Locate the cell with the specified text and output its [x, y] center coordinate. 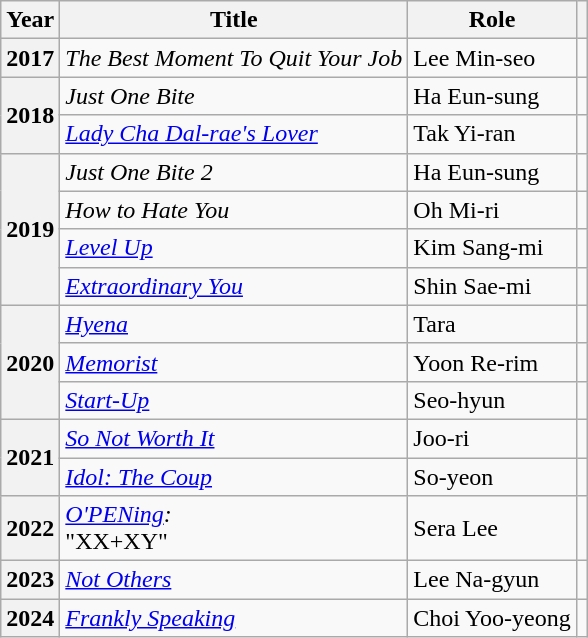
Year [30, 20]
2023 [30, 580]
Lee Min-seo [492, 58]
Start-Up [234, 400]
Memorist [234, 362]
Frankly Speaking [234, 618]
Tara [492, 324]
2022 [30, 528]
So Not Worth It [234, 438]
Just One Bite [234, 96]
How to Hate You [234, 210]
Not Others [234, 580]
Idol: The Coup [234, 477]
2024 [30, 618]
So-yeon [492, 477]
Tak Yi-ran [492, 134]
Role [492, 20]
Oh Mi-ri [492, 210]
Seo-hyun [492, 400]
Hyena [234, 324]
Joo-ri [492, 438]
2021 [30, 457]
2019 [30, 229]
2020 [30, 362]
Shin Sae-mi [492, 286]
Title [234, 20]
The Best Moment To Quit Your Job [234, 58]
Sera Lee [492, 528]
Lady Cha Dal-rae's Lover [234, 134]
O'PENing:"XX+XY" [234, 528]
2017 [30, 58]
Choi Yoo-yeong [492, 618]
Just One Bite 2 [234, 172]
Kim Sang-mi [492, 248]
2018 [30, 115]
Yoon Re-rim [492, 362]
Lee Na-gyun [492, 580]
Level Up [234, 248]
Extraordinary You [234, 286]
